Output the [x, y] coordinate of the center of the cell containing the given text.  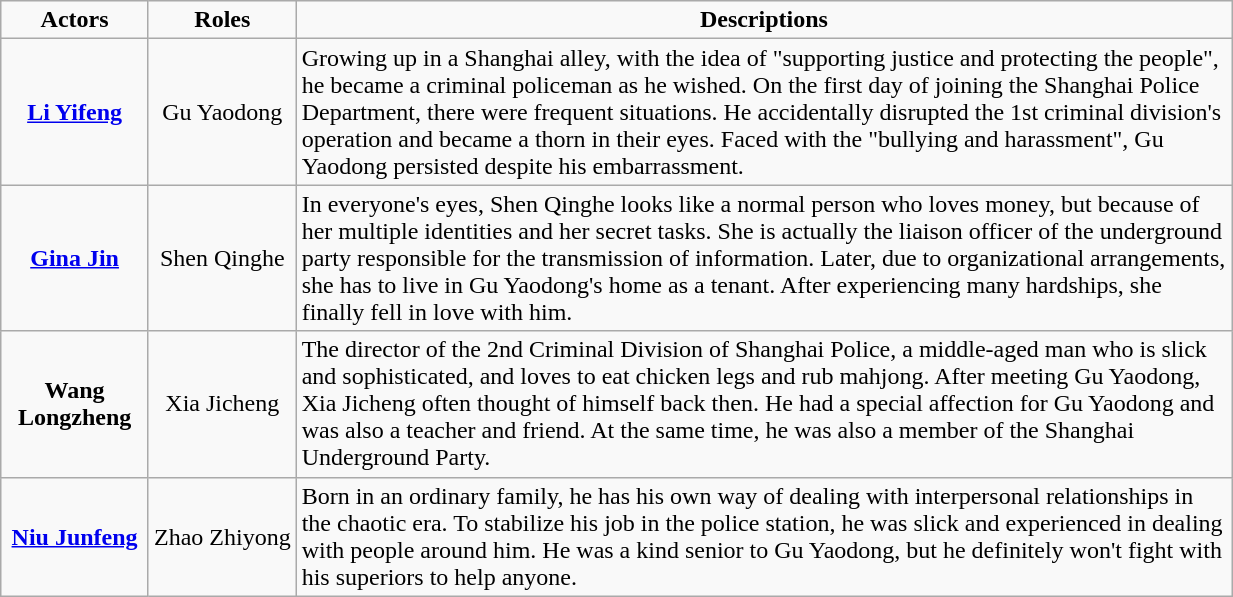
Zhao Zhiyong [222, 536]
Li Yifeng [75, 112]
Xia Jicheng [222, 404]
Shen Qinghe [222, 258]
Actors [75, 20]
Roles [222, 20]
Gina Jin [75, 258]
Descriptions [764, 20]
Niu Junfeng [75, 536]
Gu Yaodong [222, 112]
Wang Longzheng [75, 404]
